Search for the cell housing the specified text and yield its [x, y] center coordinate. 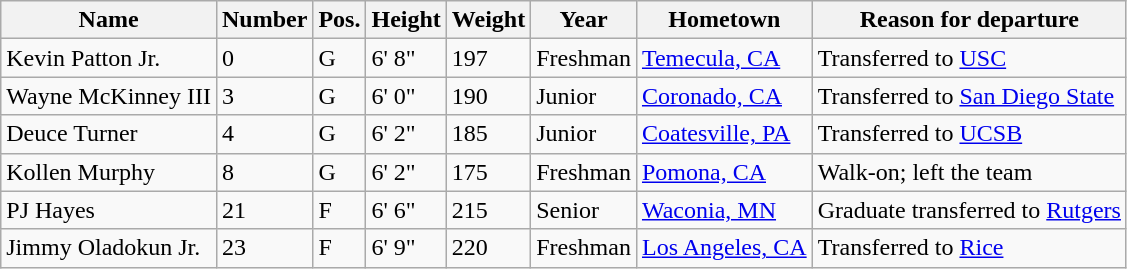
Number [264, 20]
6' 8" [406, 58]
6' 9" [406, 248]
185 [488, 134]
Kollen Murphy [109, 172]
Coatesville, PA [724, 134]
Jimmy Oladokun Jr. [109, 248]
Transferred to San Diego State [969, 96]
Pomona, CA [724, 172]
Transferred to USC [969, 58]
3 [264, 96]
Reason for departure [969, 20]
215 [488, 210]
Temecula, CA [724, 58]
Graduate transferred to Rutgers [969, 210]
190 [488, 96]
220 [488, 248]
23 [264, 248]
Los Angeles, CA [724, 248]
21 [264, 210]
6' 6" [406, 210]
Transferred to UCSB [969, 134]
4 [264, 134]
Deuce Turner [109, 134]
Walk-on; left the team [969, 172]
175 [488, 172]
197 [488, 58]
Pos. [340, 20]
Waconia, MN [724, 210]
0 [264, 58]
8 [264, 172]
Height [406, 20]
Wayne McKinney III [109, 96]
Kevin Patton Jr. [109, 58]
Hometown [724, 20]
Transferred to Rice [969, 248]
Weight [488, 20]
PJ Hayes [109, 210]
Name [109, 20]
6' 0" [406, 96]
Year [584, 20]
Coronado, CA [724, 96]
Senior [584, 210]
